Scan for the cell matching the given text and deliver its (X, Y) coordinate at center. 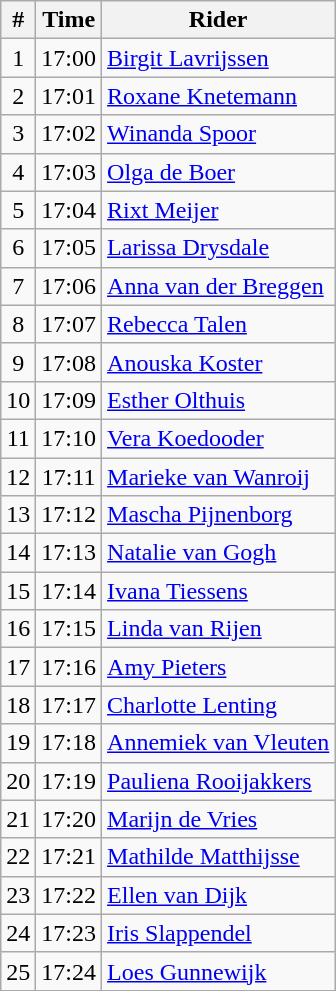
Birgit Lavrijssen (218, 58)
24 (18, 933)
17:07 (69, 324)
17:20 (69, 819)
17:22 (69, 895)
17:19 (69, 781)
17:16 (69, 667)
Esther Olthuis (218, 400)
Winanda Spoor (218, 134)
Anouska Koster (218, 362)
Mathilde Matthijsse (218, 857)
2 (18, 96)
# (18, 20)
4 (18, 172)
17 (18, 667)
10 (18, 400)
17:11 (69, 477)
Pauliena Rooijakkers (218, 781)
17:06 (69, 286)
3 (18, 134)
Marijn de Vries (218, 819)
17:14 (69, 591)
20 (18, 781)
17:15 (69, 629)
7 (18, 286)
16 (18, 629)
Roxane Knetemann (218, 96)
Anna van der Breggen (218, 286)
Vera Koedooder (218, 438)
Marieke van Wanroij (218, 477)
Rixt Meijer (218, 210)
5 (18, 210)
Time (69, 20)
1 (18, 58)
17:08 (69, 362)
Mascha Pijnenborg (218, 515)
17:18 (69, 743)
12 (18, 477)
17:04 (69, 210)
Iris Slappendel (218, 933)
17:10 (69, 438)
13 (18, 515)
Linda van Rijen (218, 629)
18 (18, 705)
23 (18, 895)
21 (18, 819)
8 (18, 324)
17:03 (69, 172)
Rebecca Talen (218, 324)
Loes Gunnewijk (218, 971)
17:12 (69, 515)
Larissa Drysdale (218, 248)
Charlotte Lenting (218, 705)
6 (18, 248)
17:21 (69, 857)
17:24 (69, 971)
Rider (218, 20)
17:00 (69, 58)
17:09 (69, 400)
22 (18, 857)
17:05 (69, 248)
Olga de Boer (218, 172)
17:02 (69, 134)
14 (18, 553)
19 (18, 743)
17:17 (69, 705)
9 (18, 362)
Ivana Tiessens (218, 591)
Amy Pieters (218, 667)
Ellen van Dijk (218, 895)
25 (18, 971)
17:13 (69, 553)
17:23 (69, 933)
15 (18, 591)
17:01 (69, 96)
11 (18, 438)
Annemiek van Vleuten (218, 743)
Natalie van Gogh (218, 553)
